For the text-containing cell, return its midpoint in [x, y] coordinate format. 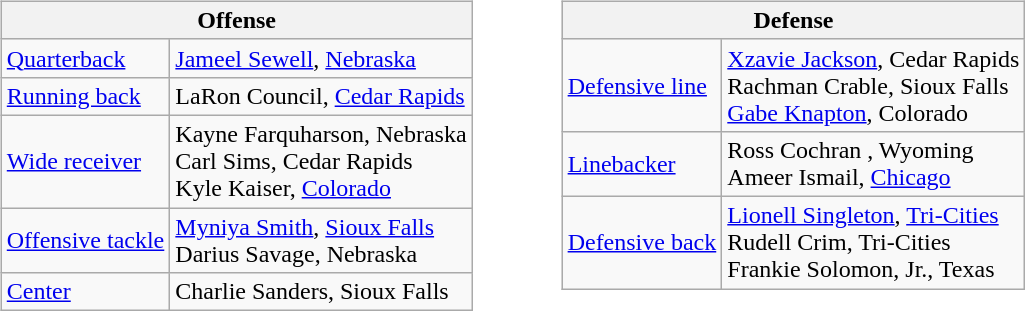
Offensive tackle [86, 240]
LaRon Council, Cedar Rapids [321, 96]
Ross Cochran , Wyoming Ameer Ismail, Chicago [874, 164]
Kayne Farquharson, NebraskaCarl Sims, Cedar RapidsKyle Kaiser, Colorado [321, 161]
Defense [794, 20]
Wide receiver [86, 161]
Defensive back [642, 242]
Lionell Singleton, Tri-CitiesRudell Crim, Tri-CitiesFrankie Solomon, Jr., Texas [874, 242]
Defensive line [642, 85]
Quarterback [86, 58]
Offense [236, 20]
Center [86, 292]
Xzavie Jackson, Cedar RapidsRachman Crable, Sioux FallsGabe Knapton, Colorado [874, 85]
Jameel Sewell, Nebraska [321, 58]
Charlie Sanders, Sioux Falls [321, 292]
Linebacker [642, 164]
Myniya Smith, Sioux FallsDarius Savage, Nebraska [321, 240]
Running back [86, 96]
